Scan for the cell matching the given text and deliver its [X, Y] coordinate at center. 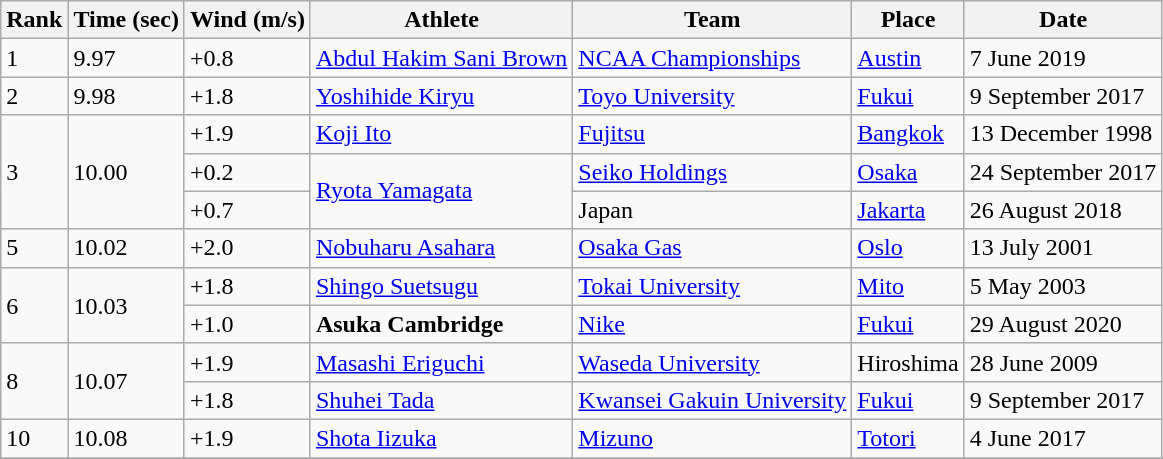
+1.0 [247, 324]
Place [908, 20]
5 May 2003 [1063, 286]
Oslo [908, 248]
13 December 1998 [1063, 134]
NCAA Championships [712, 58]
8 [34, 381]
Tokai University [712, 286]
10.08 [126, 438]
Masashi Eriguchi [441, 362]
Mizuno [712, 438]
28 June 2009 [1063, 362]
2 [34, 96]
Date [1063, 20]
Fujitsu [712, 134]
10.03 [126, 305]
Austin [908, 58]
Abdul Hakim Sani Brown [441, 58]
10.07 [126, 381]
Shota Iizuka [441, 438]
6 [34, 305]
Time (sec) [126, 20]
Seiko Holdings [712, 172]
10.02 [126, 248]
Jakarta [908, 210]
+0.7 [247, 210]
+0.8 [247, 58]
5 [34, 248]
7 June 2019 [1063, 58]
Nike [712, 324]
24 September 2017 [1063, 172]
Shuhei Tada [441, 400]
Ryota Yamagata [441, 191]
Koji Ito [441, 134]
Nobuharu Asahara [441, 248]
Athlete [441, 20]
10.00 [126, 172]
26 August 2018 [1063, 210]
Hiroshima [908, 362]
Wind (m/s) [247, 20]
Japan [712, 210]
Team [712, 20]
Totori [908, 438]
9.98 [126, 96]
3 [34, 172]
Toyo University [712, 96]
Osaka [908, 172]
Osaka Gas [712, 248]
Kwansei Gakuin University [712, 400]
29 August 2020 [1063, 324]
+2.0 [247, 248]
Asuka Cambridge [441, 324]
10 [34, 438]
+0.2 [247, 172]
Rank [34, 20]
Yoshihide Kiryu [441, 96]
Waseda University [712, 362]
9.97 [126, 58]
13 July 2001 [1063, 248]
Bangkok [908, 134]
4 June 2017 [1063, 438]
Mito [908, 286]
Shingo Suetsugu [441, 286]
1 [34, 58]
